Detect which cell encompasses the target text, then output its [x, y] center coordinate. 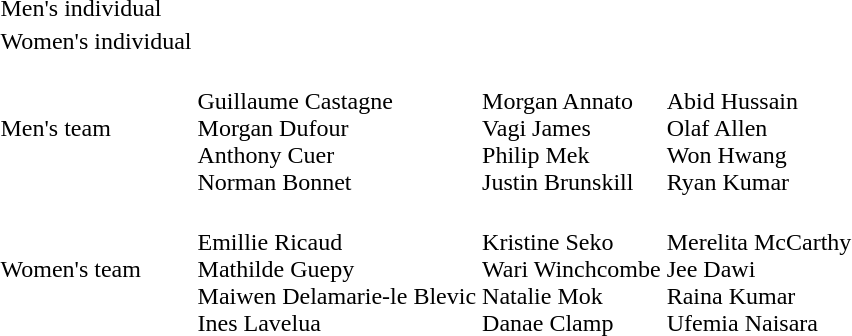
Guillaume CastagneMorgan DufourAnthony CuerNorman Bonnet [337, 128]
Morgan AnnatoVagi JamesPhilip MekJustin Brunskill [572, 128]
